Pinpoint the cell where the given text exists, returning its (X, Y) midpoint coordinate. 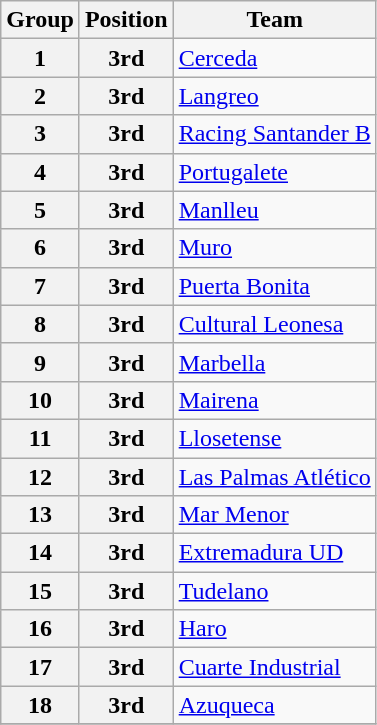
Cerceda (274, 58)
13 (40, 515)
Langreo (274, 96)
9 (40, 362)
Mairena (274, 400)
Position (126, 20)
10 (40, 400)
14 (40, 553)
Llosetense (274, 438)
Extremadura UD (274, 553)
4 (40, 172)
2 (40, 96)
Racing Santander B (274, 134)
5 (40, 210)
16 (40, 629)
Portugalete (274, 172)
Group (40, 20)
15 (40, 591)
Haro (274, 629)
Cuarte Industrial (274, 667)
Manlleu (274, 210)
6 (40, 248)
Puerta Bonita (274, 286)
Cultural Leonesa (274, 324)
1 (40, 58)
Mar Menor (274, 515)
12 (40, 477)
Marbella (274, 362)
Team (274, 20)
7 (40, 286)
8 (40, 324)
Las Palmas Atlético (274, 477)
11 (40, 438)
18 (40, 705)
Tudelano (274, 591)
Muro (274, 248)
Azuqueca (274, 705)
17 (40, 667)
3 (40, 134)
